Return the [X, Y] coordinate for the center point of the cell that contains the specified text.  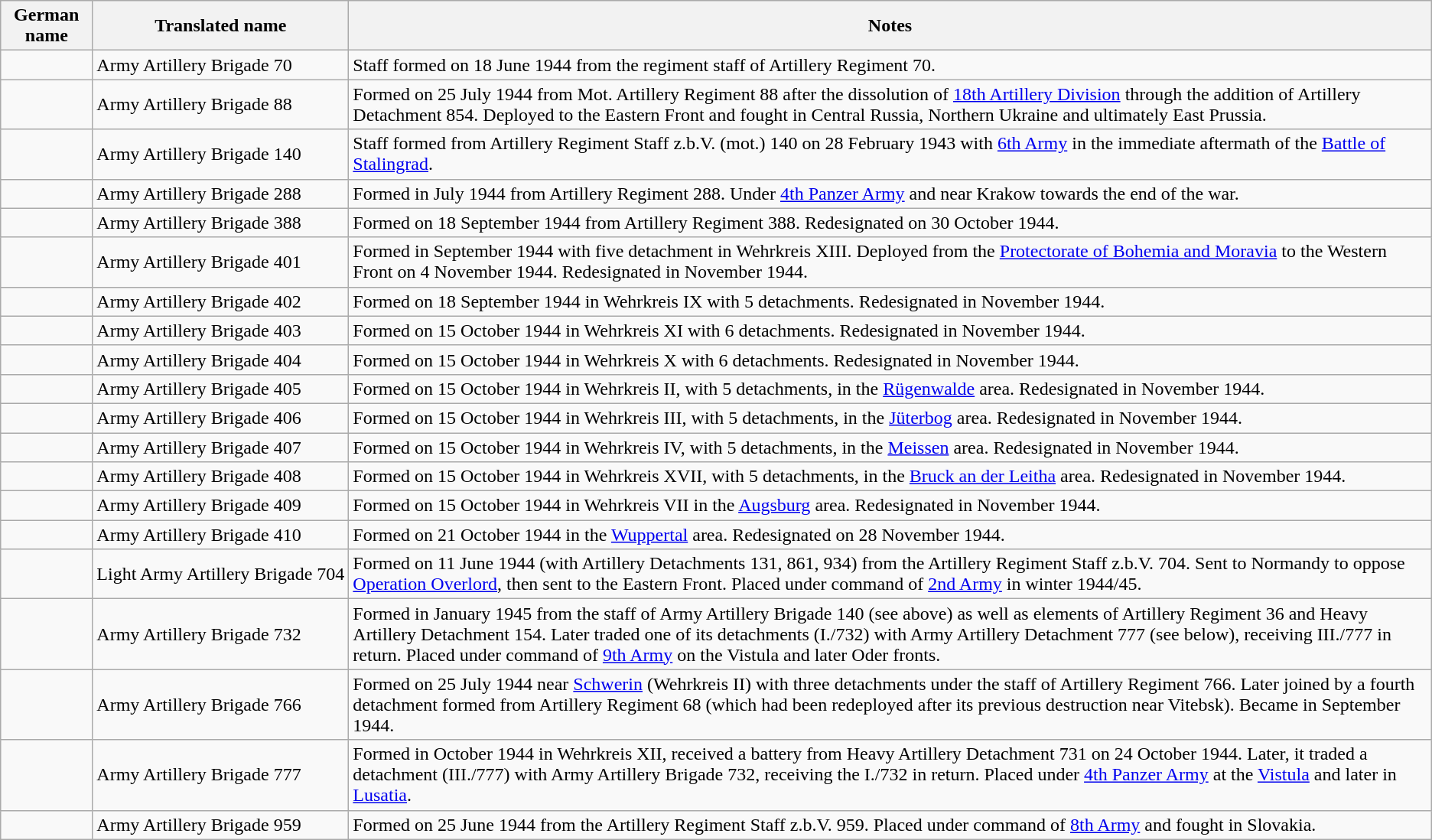
Formed on 15 October 1944 in Wehrkreis X with 6 detachments. Redesignated in November 1944. [890, 360]
Formed on 15 October 1944 in Wehrkreis XI with 6 detachments. Redesignated in November 1944. [890, 330]
Formed on 18 September 1944 from Artillery Regiment 388. Redesignated on 30 October 1944. [890, 223]
Formed on 15 October 1944 in Wehrkreis III, with 5 detachments, in the Jüterbog area. Redesignated in November 1944. [890, 418]
Army Artillery Brigade 732 [220, 634]
Army Artillery Brigade 407 [220, 448]
Army Artillery Brigade 777 [220, 775]
Army Artillery Brigade 408 [220, 477]
Formed on 15 October 1944 in Wehrkreis VII in the Augsburg area. Redesignated in November 1944. [890, 506]
Army Artillery Brigade 403 [220, 330]
Army Artillery Brigade 402 [220, 301]
Formed on 25 June 1944 from the Artillery Regiment Staff z.b.V. 959. Placed under command of 8th Army and fought in Slovakia. [890, 825]
Army Artillery Brigade 140 [220, 155]
German name [47, 26]
Staff formed on 18 June 1944 from the regiment staff of Artillery Regiment 70. [890, 65]
Formed on 21 October 1944 in the Wuppertal area. Redesignated on 28 November 1944. [890, 535]
Army Artillery Brigade 401 [220, 262]
Army Artillery Brigade 288 [220, 194]
Army Artillery Brigade 766 [220, 705]
Army Artillery Brigade 88 [220, 104]
Army Artillery Brigade 406 [220, 418]
Army Artillery Brigade 70 [220, 65]
Army Artillery Brigade 409 [220, 506]
Formed on 15 October 1944 in Wehrkreis IV, with 5 detachments, in the Meissen area. Redesignated in November 1944. [890, 448]
Army Artillery Brigade 404 [220, 360]
Translated name [220, 26]
Formed in July 1944 from Artillery Regiment 288. Under 4th Panzer Army and near Krakow towards the end of the war. [890, 194]
Formed on 18 September 1944 in Wehrkreis IX with 5 detachments. Redesignated in November 1944. [890, 301]
Army Artillery Brigade 405 [220, 389]
Notes [890, 26]
Army Artillery Brigade 959 [220, 825]
Light Army Artillery Brigade 704 [220, 574]
Army Artillery Brigade 410 [220, 535]
Formed on 15 October 1944 in Wehrkreis II, with 5 detachments, in the Rügenwalde area. Redesignated in November 1944. [890, 389]
Army Artillery Brigade 388 [220, 223]
Formed on 15 October 1944 in Wehrkreis XVII, with 5 detachments, in the Bruck an der Leitha area. Redesignated in November 1944. [890, 477]
